Capture the cell that displays the provided text and extract its [x, y] central coordinate. 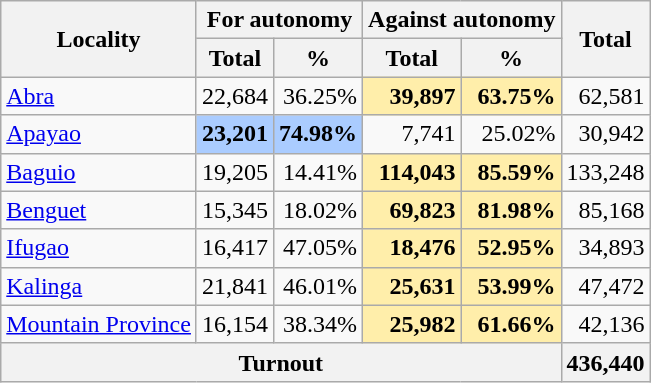
62,581 [606, 96]
For autonomy [279, 20]
14.41% [318, 172]
69,823 [412, 210]
81.98% [511, 210]
47,472 [606, 286]
18,476 [412, 248]
Kalinga [99, 286]
42,136 [606, 324]
18.02% [318, 210]
34,893 [606, 248]
Locality [99, 39]
22,684 [234, 96]
7,741 [412, 134]
133,248 [606, 172]
25,631 [412, 286]
63.75% [511, 96]
Against autonomy [462, 20]
Apayao [99, 134]
38.34% [318, 324]
36.25% [318, 96]
74.98% [318, 134]
53.99% [511, 286]
23,201 [234, 134]
Turnout [281, 362]
21,841 [234, 286]
25,982 [412, 324]
Ifugao [99, 248]
Benguet [99, 210]
39,897 [412, 96]
85,168 [606, 210]
15,345 [234, 210]
16,417 [234, 248]
30,942 [606, 134]
52.95% [511, 248]
25.02% [511, 134]
19,205 [234, 172]
16,154 [234, 324]
436,440 [606, 362]
46.01% [318, 286]
Abra [99, 96]
114,043 [412, 172]
85.59% [511, 172]
Baguio [99, 172]
47.05% [318, 248]
61.66% [511, 324]
Mountain Province [99, 324]
